Return the (x, y) coordinate for the center point of the cell that contains the specified text.  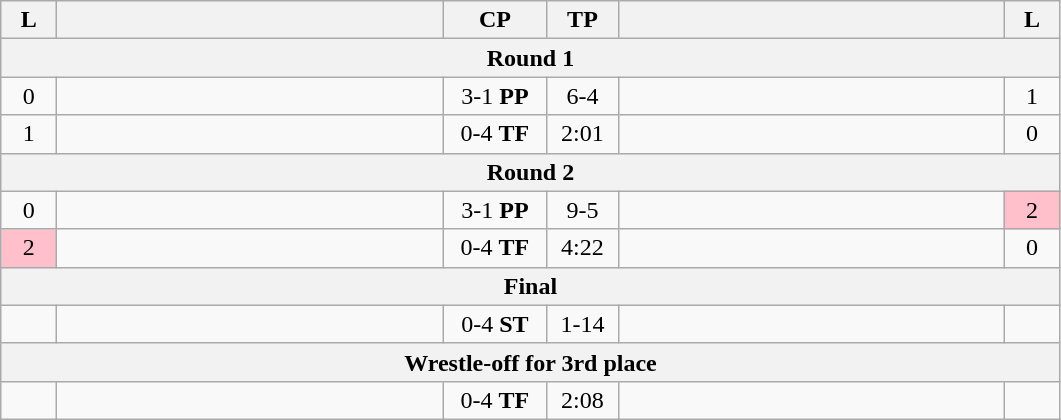
6-4 (582, 96)
4:22 (582, 248)
2:01 (582, 134)
Wrestle-off for 3rd place (530, 362)
2:08 (582, 400)
9-5 (582, 210)
Round 1 (530, 58)
CP (495, 20)
TP (582, 20)
1-14 (582, 324)
Final (530, 286)
0-4 ST (495, 324)
Round 2 (530, 172)
